Locate the cell with the specified text and output its (X, Y) center coordinate. 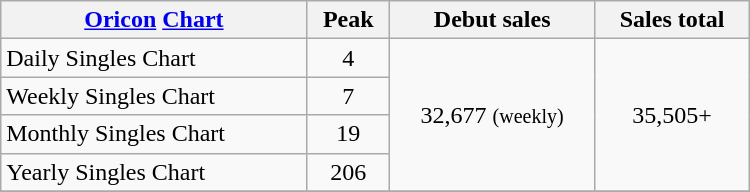
Weekly Singles Chart (154, 96)
32,677 (weekly) (492, 115)
Monthly Singles Chart (154, 134)
19 (348, 134)
Daily Singles Chart (154, 58)
Oricon Chart (154, 20)
Peak (348, 20)
Sales total (672, 20)
4 (348, 58)
35,505+ (672, 115)
7 (348, 96)
Yearly Singles Chart (154, 172)
Debut sales (492, 20)
206 (348, 172)
